Detect which cell encompasses the target text, then output its [X, Y] center coordinate. 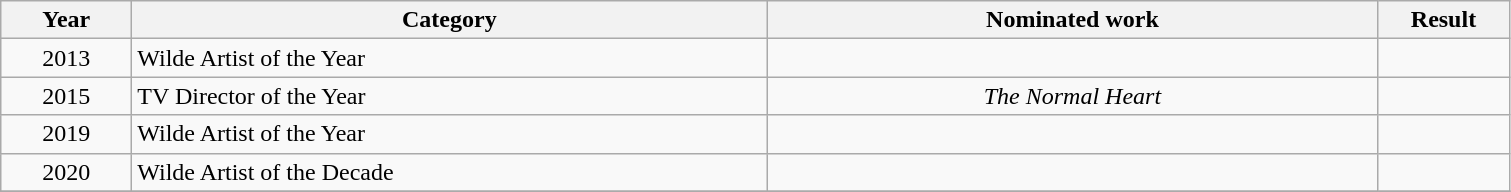
Year [66, 20]
The Normal Heart [1072, 96]
2020 [66, 172]
TV Director of the Year [450, 96]
2013 [66, 58]
Category [450, 20]
Nominated work [1072, 20]
Result [1444, 20]
2019 [66, 134]
Wilde Artist of the Decade [450, 172]
2015 [66, 96]
